Extract the (x, y) coordinate from the center of the cell holding the provided text.  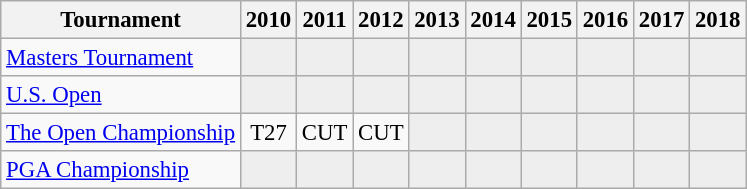
Tournament (121, 20)
The Open Championship (121, 133)
2012 (381, 20)
Masters Tournament (121, 58)
2010 (268, 20)
2018 (718, 20)
T27 (268, 133)
2015 (549, 20)
2016 (605, 20)
PGA Championship (121, 170)
U.S. Open (121, 95)
2013 (437, 20)
2014 (493, 20)
2011 (325, 20)
2017 (661, 20)
